Search for the cell housing the specified text and yield its [x, y] center coordinate. 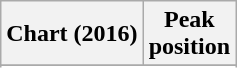
Chart (2016) [72, 34]
Peak position [189, 34]
